Identify which cell holds the provided text, then report its (x, y) central coordinate. 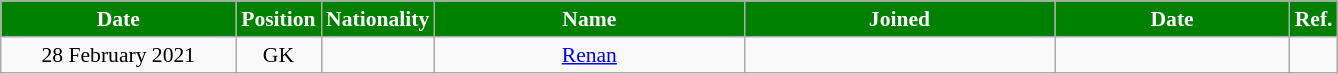
28 February 2021 (118, 55)
Renan (589, 55)
Nationality (378, 19)
GK (278, 55)
Ref. (1314, 19)
Name (589, 19)
Joined (899, 19)
Position (278, 19)
